Output the (X, Y) coordinate of the center of the cell containing the given text.  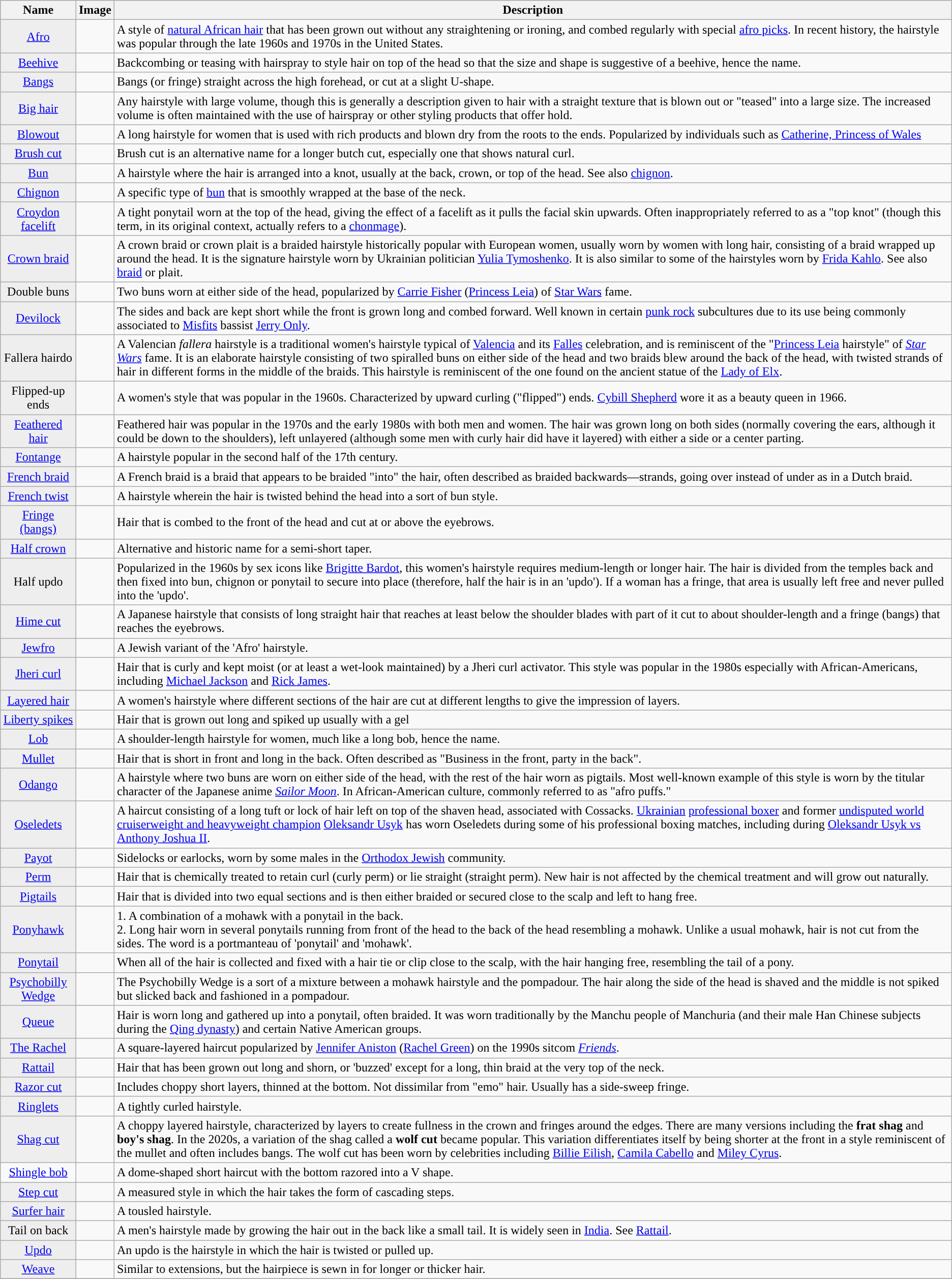
Step cut (39, 1192)
Hair that is combed to the front of the head and cut at or above the eyebrows. (533, 522)
Feathered hair (39, 431)
Oseledets (39, 825)
French braid (39, 477)
Name (39, 10)
A specific type of bun that is smoothly wrapped at the base of the neck. (533, 192)
Shingle bob (39, 1172)
Crown braid (39, 258)
Bangs (or fringe) straight across the high forehead, or cut at a slight U-shape. (533, 82)
Devilock (39, 317)
Flipped-up ends (39, 398)
Double buns (39, 292)
Fallera hairdo (39, 358)
A women's hairstyle where different sections of the hair are cut at different lengths to give the impression of layers. (533, 700)
Tail on back (39, 1231)
Brush cut is an alternative name for a longer butch cut, especially one that shows natural curl. (533, 154)
Queue (39, 1022)
Mullet (39, 759)
Ponyhawk (39, 929)
Big hair (39, 108)
Liberty spikes (39, 719)
Ringlets (39, 1106)
Fontange (39, 457)
A men's hairstyle made by growing the hair out in the back like a small tail. It is widely seen in India. See Rattail. (533, 1231)
A tousled hairstyle. (533, 1211)
A women's style that was popular in the 1960s. Characterized by upward curling ("flipped") ends. Cybill Shepherd wore it as a beauty queen in 1966. (533, 398)
Razor cut (39, 1087)
Rattail (39, 1067)
An updo is the hairstyle in which the hair is twisted or pulled up. (533, 1250)
A dome-shaped short haircut with the bottom razored into a V shape. (533, 1172)
Hair that is divided into two equal sections and is then either braided or secured close to the scalp and left to hang free. (533, 896)
Lob (39, 739)
Pigtails (39, 896)
Two buns worn at either side of the head, popularized by Carrie Fisher (Princess Leia) of Star Wars fame. (533, 292)
A shoulder-length hairstyle for women, much like a long bob, hence the name. (533, 739)
Similar to extensions, but the hairpiece is sewn in for longer or thicker hair. (533, 1269)
Perm (39, 877)
When all of the hair is collected and fixed with a hair tie or clip close to the scalp, with the hair hanging free, resembling the tail of a pony. (533, 963)
Sidelocks or earlocks, worn by some males in the Orthodox Jewish community. (533, 858)
Hair that is grown out long and spiked up usually with a gel (533, 719)
Half crown (39, 548)
Alternative and historic name for a semi-short taper. (533, 548)
Weave (39, 1269)
Ponytail (39, 963)
Shag cut (39, 1139)
The Rachel (39, 1048)
French twist (39, 496)
Brush cut (39, 154)
Hair that is short in front and long in the back. Often described as "Business in the front, party in the back". (533, 759)
Jewfro (39, 648)
Layered hair (39, 700)
Updo (39, 1250)
Half updo (39, 582)
Psychobilly Wedge (39, 989)
Odango (39, 784)
A measured style in which the hair takes the form of cascading steps. (533, 1192)
A hairstyle popular in the second half of the 17th century. (533, 457)
Afro (39, 37)
Hime cut (39, 622)
Payot (39, 858)
Blowout (39, 134)
Includes choppy short layers, thinned at the bottom. Not dissimilar from "emo" hair. Usually has a side-sweep fringe. (533, 1087)
Surfer hair (39, 1211)
Bangs (39, 82)
Bun (39, 173)
Hair that has been grown out long and shorn, or 'buzzed' except for a long, thin braid at the very top of the neck. (533, 1067)
A hairstyle where the hair is arranged into a knot, usually at the back, crown, or top of the head. See also chignon. (533, 173)
Description (533, 10)
A tightly curled hairstyle. (533, 1106)
Backcombing or teasing with hairspray to style hair on top of the head so that the size and shape is suggestive of a beehive, hence the name. (533, 63)
Fringe (bangs) (39, 522)
Chignon (39, 192)
A hairstyle wherein the hair is twisted behind the head into a sort of bun style. (533, 496)
A square-layered haircut popularized by Jennifer Aniston (Rachel Green) on the 1990s sitcom Friends. (533, 1048)
Image (95, 10)
A Jewish variant of the 'Afro' hairstyle. (533, 648)
Jheri curl (39, 674)
Beehive (39, 63)
Croydon facelift (39, 219)
